Determine the (X, Y) coordinate at the center of the cell enclosing the given text.  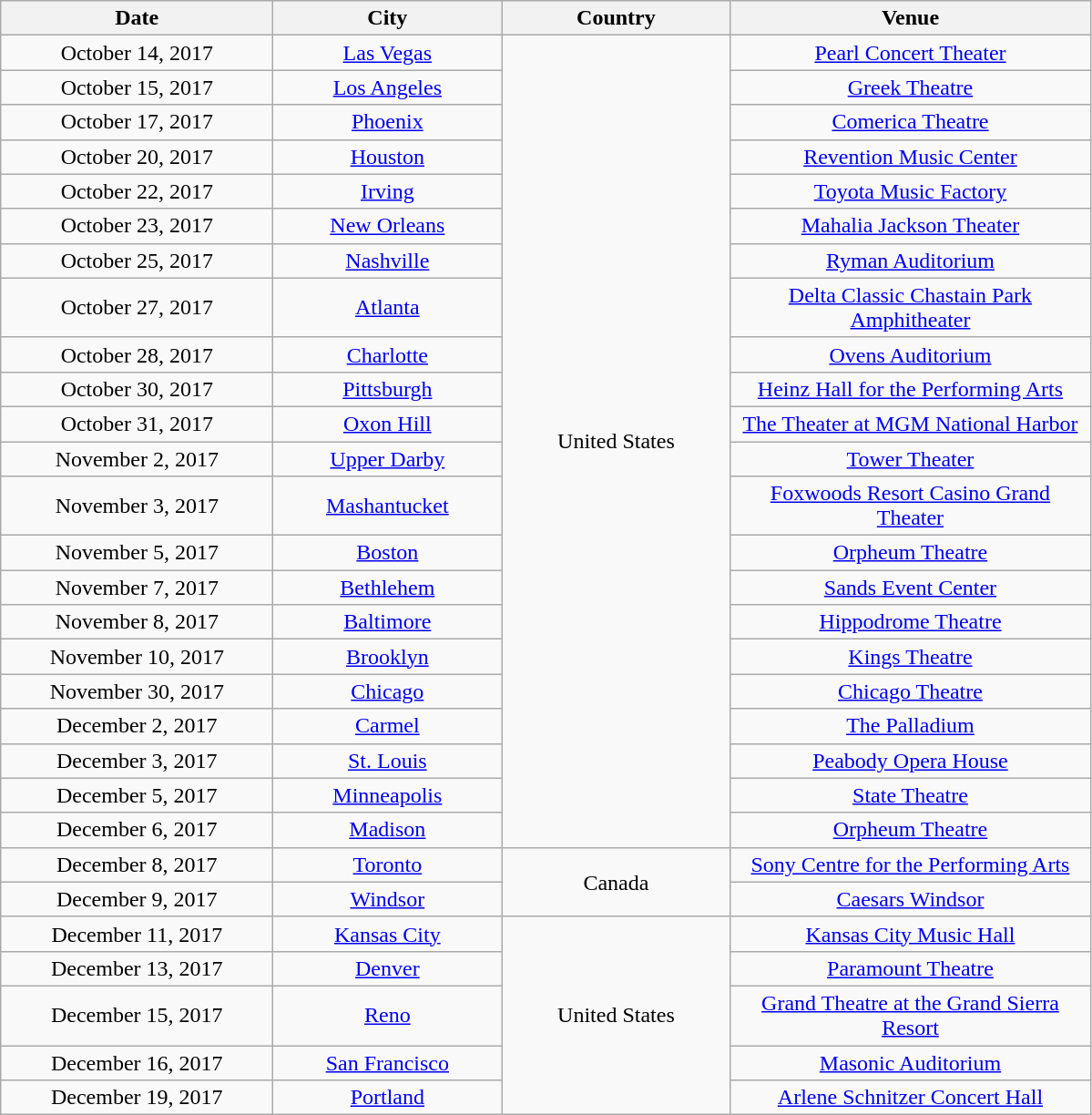
Pittsburgh (388, 389)
Caesars Windsor (911, 899)
December 16, 2017 (137, 1063)
St. Louis (388, 761)
Date (137, 18)
October 17, 2017 (137, 122)
Greek Theatre (911, 87)
City (388, 18)
Bethlehem (388, 588)
December 11, 2017 (137, 934)
Baltimore (388, 622)
Nashville (388, 261)
Irving (388, 191)
Reno (388, 1015)
Comerica Theatre (911, 122)
November 2, 2017 (137, 458)
Revention Music Center (911, 157)
Mahalia Jackson Theater (911, 226)
December 8, 2017 (137, 864)
Chicago Theatre (911, 691)
October 31, 2017 (137, 424)
Grand Theatre at the Grand Sierra Resort (911, 1015)
Canada (616, 882)
Country (616, 18)
Phoenix (388, 122)
Foxwoods Resort Casino Grand Theater (911, 506)
December 15, 2017 (137, 1015)
Hippodrome Theatre (911, 622)
Pearl Concert Theater (911, 53)
Heinz Hall for the Performing Arts (911, 389)
Carmel (388, 726)
Arlene Schnitzer Concert Hall (911, 1098)
November 10, 2017 (137, 657)
Windsor (388, 899)
San Francisco (388, 1063)
The Theater at MGM National Harbor (911, 424)
Los Angeles (388, 87)
Kansas City Music Hall (911, 934)
Upper Darby (388, 458)
October 14, 2017 (137, 53)
The Palladium (911, 726)
Venue (911, 18)
Minneapolis (388, 795)
December 3, 2017 (137, 761)
Mashantucket (388, 506)
December 19, 2017 (137, 1098)
December 13, 2017 (137, 968)
Brooklyn (388, 657)
Sands Event Center (911, 588)
November 8, 2017 (137, 622)
Madison (388, 830)
Denver (388, 968)
November 5, 2017 (137, 553)
December 6, 2017 (137, 830)
November 30, 2017 (137, 691)
Atlanta (388, 308)
Peabody Opera House (911, 761)
October 30, 2017 (137, 389)
Las Vegas (388, 53)
Oxon Hill (388, 424)
Toronto (388, 864)
Ryman Auditorium (911, 261)
Delta Classic Chastain Park Amphitheater (911, 308)
December 5, 2017 (137, 795)
Paramount Theatre (911, 968)
Chicago (388, 691)
Ovens Auditorium (911, 354)
November 3, 2017 (137, 506)
Sony Centre for the Performing Arts (911, 864)
New Orleans (388, 226)
October 25, 2017 (137, 261)
Masonic Auditorium (911, 1063)
Charlotte (388, 354)
December 9, 2017 (137, 899)
State Theatre (911, 795)
Tower Theater (911, 458)
October 23, 2017 (137, 226)
December 2, 2017 (137, 726)
Kings Theatre (911, 657)
October 28, 2017 (137, 354)
October 27, 2017 (137, 308)
Houston (388, 157)
Kansas City (388, 934)
October 22, 2017 (137, 191)
Portland (388, 1098)
October 20, 2017 (137, 157)
Boston (388, 553)
October 15, 2017 (137, 87)
Toyota Music Factory (911, 191)
November 7, 2017 (137, 588)
